Provide the [X, Y] coordinate of the cell's center where the given text is located.  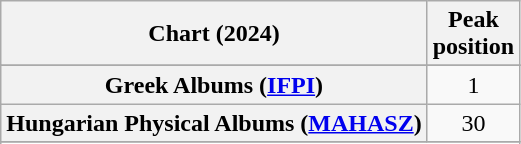
Hungarian Physical Albums (MAHASZ) [214, 123]
1 [473, 85]
Greek Albums (IFPI) [214, 85]
Peakposition [473, 34]
30 [473, 123]
Chart (2024) [214, 34]
